Search for the cell housing the specified text and yield its (x, y) center coordinate. 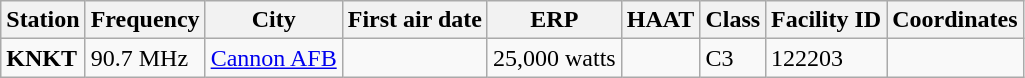
25,000 watts (554, 58)
C3 (733, 58)
Station (43, 20)
KNKT (43, 58)
122203 (826, 58)
City (274, 20)
90.7 MHz (145, 58)
Facility ID (826, 20)
Class (733, 20)
HAAT (660, 20)
ERP (554, 20)
Coordinates (955, 20)
Cannon AFB (274, 58)
Frequency (145, 20)
First air date (414, 20)
